Capture the cell that displays the provided text and extract its [x, y] central coordinate. 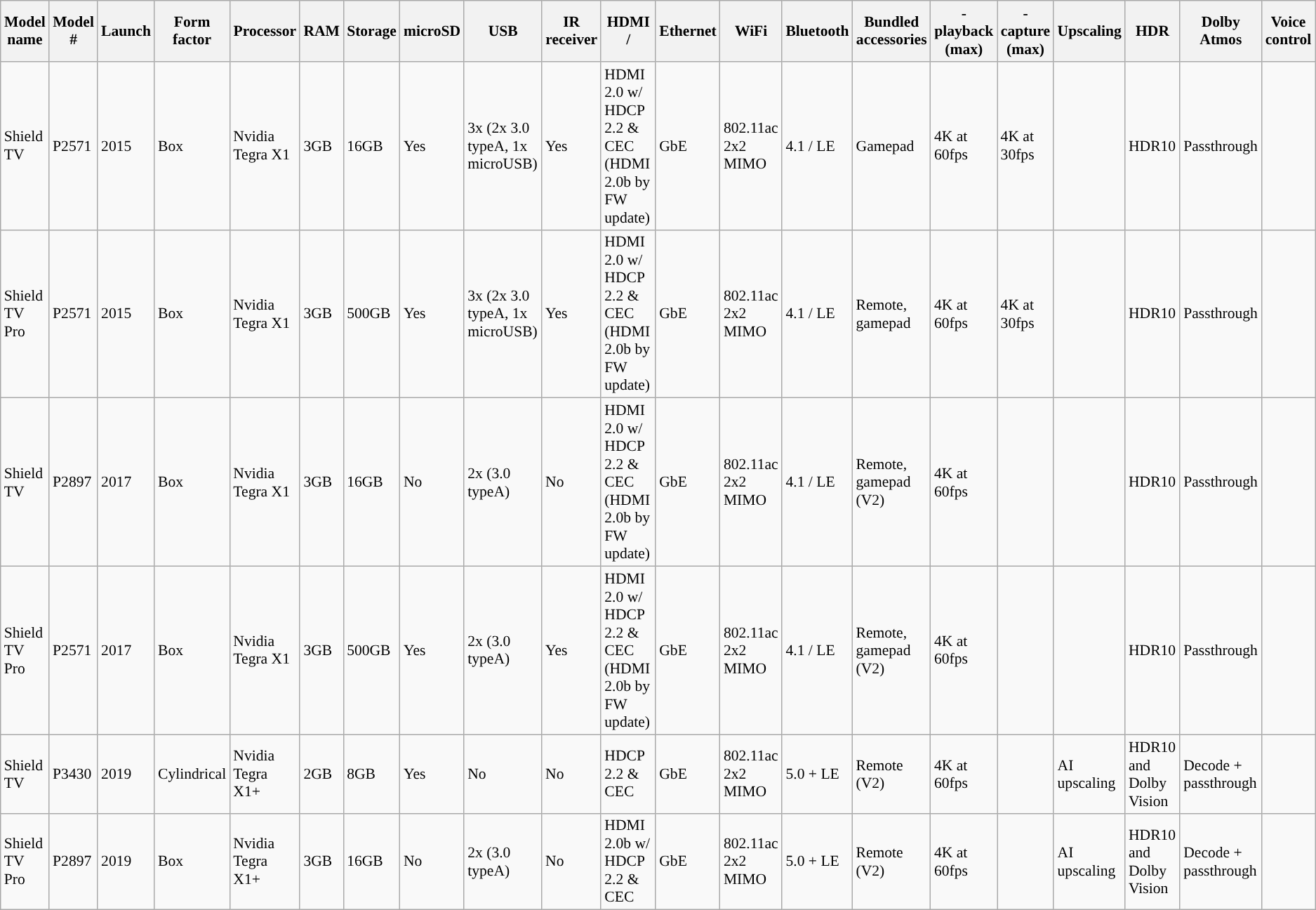
HDR [1152, 31]
USB [503, 31]
P3430 [73, 774]
HDMI 2.0b w/ HDCP 2.2 & CEC [628, 862]
- playback (max) [964, 31]
Upscaling [1089, 31]
Cylindrical [192, 774]
Model name [25, 31]
Ethernet [688, 31]
Gamepad [891, 146]
2GB [321, 774]
Model # [73, 31]
8GB [372, 774]
Voice control [1288, 31]
WiFi [751, 31]
microSD [432, 31]
- capture (max) [1026, 31]
Dolby Atmos [1221, 31]
HDCP 2.2 & CEC [628, 774]
Bundled accessories [891, 31]
Processor [265, 31]
IR receiver [571, 31]
Remote, gamepad [891, 314]
Storage [372, 31]
Launch [126, 31]
HDMI / [628, 31]
Form factor [192, 31]
RAM [321, 31]
Bluetooth [817, 31]
